Determine the [x, y] coordinate at the center of the cell enclosing the given text.  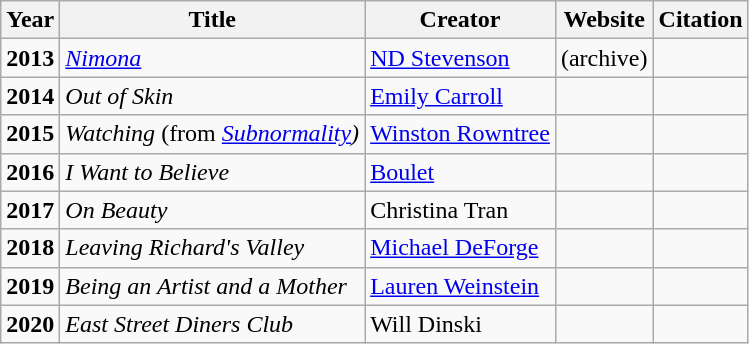
Winston Rowntree [460, 134]
2015 [30, 134]
2018 [30, 248]
Michael DeForge [460, 248]
East Street Diners Club [212, 324]
Website [604, 20]
Emily Carroll [460, 96]
2016 [30, 172]
ND Stevenson [460, 58]
Leaving Richard's Valley [212, 248]
2014 [30, 96]
Will Dinski [460, 324]
Watching (from Subnormality) [212, 134]
Title [212, 20]
Year [30, 20]
Being an Artist and a Mother [212, 286]
Citation [700, 20]
On Beauty [212, 210]
Christina Tran [460, 210]
2013 [30, 58]
I Want to Believe [212, 172]
Lauren Weinstein [460, 286]
2017 [30, 210]
Out of Skin [212, 96]
2020 [30, 324]
(archive) [604, 58]
Creator [460, 20]
Nimona [212, 58]
2019 [30, 286]
Boulet [460, 172]
